Identify which cell holds the provided text, then report its (X, Y) central coordinate. 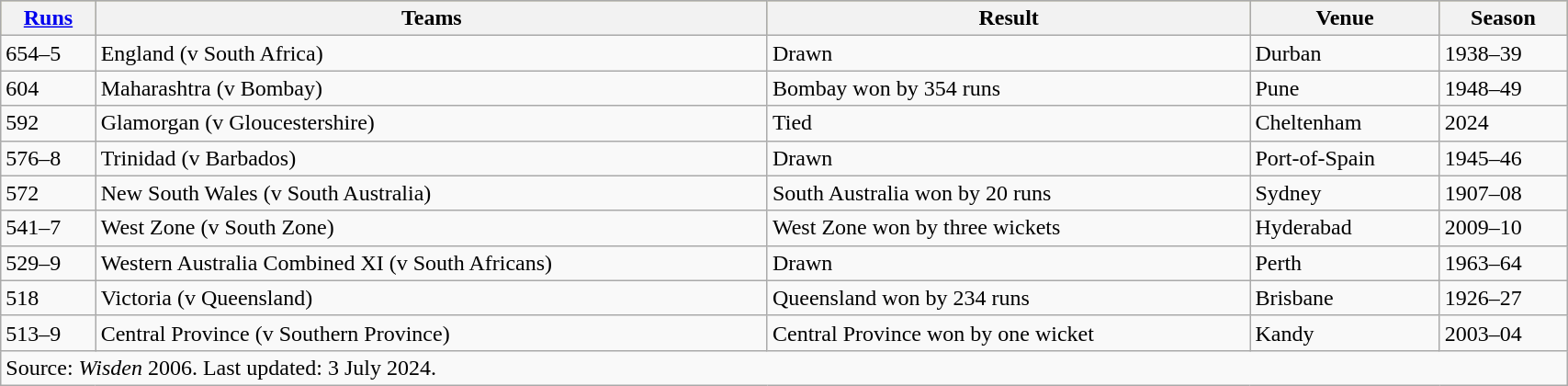
604 (48, 88)
529–9 (48, 263)
Teams (432, 18)
Victoria (v Queensland) (432, 298)
Cheltenham (1345, 123)
654–5 (48, 53)
Central Province (v Southern Province) (432, 333)
Season (1503, 18)
South Australia won by 20 runs (1009, 193)
Glamorgan (v Gloucestershire) (432, 123)
Brisbane (1345, 298)
Hyderabad (1345, 228)
2003–04 (1503, 333)
New South Wales (v South Australia) (432, 193)
Central Province won by one wicket (1009, 333)
572 (48, 193)
513–9 (48, 333)
Trinidad (v Barbados) (432, 158)
Durban (1345, 53)
576–8 (48, 158)
Maharashtra (v Bombay) (432, 88)
1938–39 (1503, 53)
592 (48, 123)
Bombay won by 354 runs (1009, 88)
Tied (1009, 123)
1963–64 (1503, 263)
518 (48, 298)
West Zone (v South Zone) (432, 228)
Venue (1345, 18)
Port-of-Spain (1345, 158)
Queensland won by 234 runs (1009, 298)
Western Australia Combined XI (v South Africans) (432, 263)
Perth (1345, 263)
Runs (48, 18)
Sydney (1345, 193)
1926–27 (1503, 298)
England (v South Africa) (432, 53)
1948–49 (1503, 88)
2024 (1503, 123)
Source: Wisden 2006. Last updated: 3 July 2024. (784, 368)
2009–10 (1503, 228)
Kandy (1345, 333)
Result (1009, 18)
West Zone won by three wickets (1009, 228)
1945–46 (1503, 158)
541–7 (48, 228)
Pune (1345, 88)
1907–08 (1503, 193)
